From the cell containing the given text, extract its center point as [x, y] coordinate. 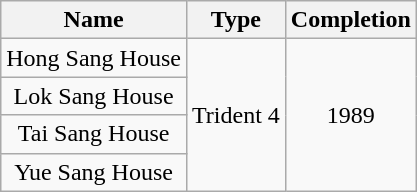
Hong Sang House [94, 58]
Lok Sang House [94, 96]
Yue Sang House [94, 172]
Type [236, 20]
Trident 4 [236, 115]
1989 [350, 115]
Name [94, 20]
Tai Sang House [94, 134]
Completion [350, 20]
